Identify which cell holds the provided text, then report its (x, y) central coordinate. 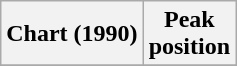
Chart (1990) (72, 34)
Peakposition (189, 34)
